Extract the [X, Y] coordinate from the center of the cell holding the provided text.  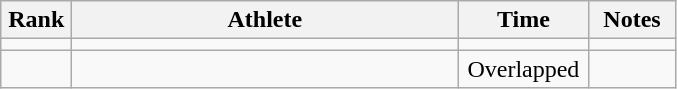
Time [524, 20]
Athlete [265, 20]
Notes [632, 20]
Rank [36, 20]
Overlapped [524, 69]
